Provide the [x, y] coordinate of the cell's center where the given text is located.  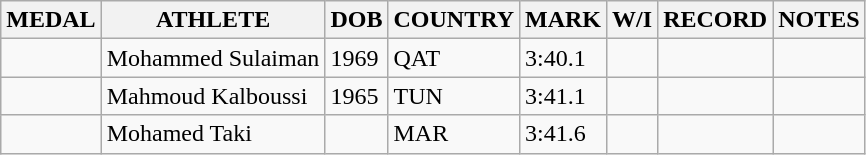
3:40.1 [562, 58]
RECORD [716, 20]
COUNTRY [454, 20]
MEDAL [51, 20]
1969 [356, 58]
ATHLETE [213, 20]
TUN [454, 96]
1965 [356, 96]
DOB [356, 20]
MARK [562, 20]
Mohamed Taki [213, 134]
Mohammed Sulaiman [213, 58]
Mahmoud Kalboussi [213, 96]
QAT [454, 58]
NOTES [819, 20]
MAR [454, 134]
W/I [632, 20]
3:41.1 [562, 96]
3:41.6 [562, 134]
